Find where the given text appears and provide that cell's center as [x, y] coordinate. 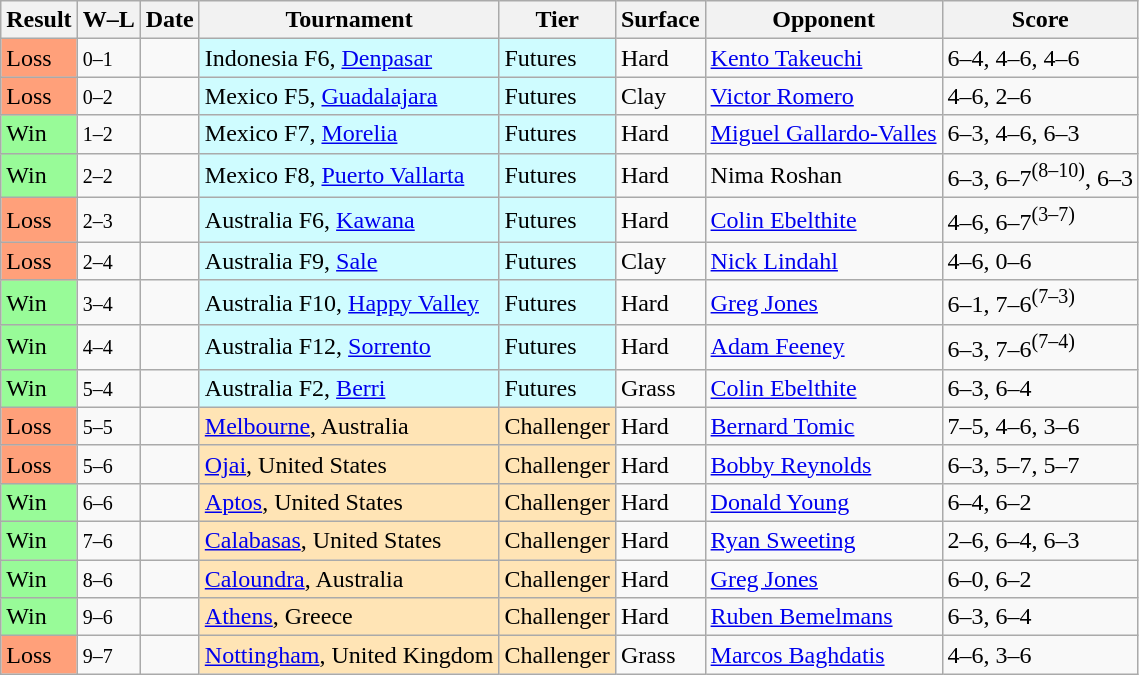
Nima Roshan [824, 176]
Donald Young [824, 502]
Aptos, United States [349, 502]
7–5, 4–6, 3–6 [1040, 426]
Adam Feeney [824, 348]
Nottingham, United Kingdom [349, 655]
Kento Takeuchi [824, 58]
6–4, 4–6, 4–6 [1040, 58]
Ryan Sweeting [824, 541]
Australia F6, Kawana [349, 220]
Date [170, 20]
3–4 [108, 302]
6–1, 7–6(7–3) [1040, 302]
8–6 [108, 579]
4–6, 2–6 [1040, 96]
Bobby Reynolds [824, 464]
Nick Lindahl [824, 261]
0–1 [108, 58]
Australia F10, Happy Valley [349, 302]
Mexico F5, Guadalajara [349, 96]
4–6, 0–6 [1040, 261]
7–6 [108, 541]
0–2 [108, 96]
9–6 [108, 617]
5–4 [108, 388]
Opponent [824, 20]
Result [39, 20]
Caloundra, Australia [349, 579]
6–4, 6–2 [1040, 502]
Victor Romero [824, 96]
Australia F12, Sorrento [349, 348]
1–2 [108, 134]
4–6, 3–6 [1040, 655]
Marcos Baghdatis [824, 655]
Mexico F7, Morelia [349, 134]
Miguel Gallardo-Valles [824, 134]
6–3, 7–6(7–4) [1040, 348]
2–6, 6–4, 6–3 [1040, 541]
4–6, 6–7(3–7) [1040, 220]
W–L [108, 20]
9–7 [108, 655]
2–3 [108, 220]
Indonesia F6, Denpasar [349, 58]
6–0, 6–2 [1040, 579]
6–3, 5–7, 5–7 [1040, 464]
Athens, Greece [349, 617]
Surface [660, 20]
Mexico F8, Puerto Vallarta [349, 176]
Ojai, United States [349, 464]
Australia F2, Berri [349, 388]
Calabasas, United States [349, 541]
Score [1040, 20]
Tournament [349, 20]
5–6 [108, 464]
2–2 [108, 176]
6–6 [108, 502]
6–3, 6–7(8–10), 6–3 [1040, 176]
Bernard Tomic [824, 426]
4–4 [108, 348]
Melbourne, Australia [349, 426]
2–4 [108, 261]
Tier [557, 20]
6–3, 4–6, 6–3 [1040, 134]
Australia F9, Sale [349, 261]
5–5 [108, 426]
Ruben Bemelmans [824, 617]
